Provide the (X, Y) coordinate of the cell's center where the given text is located.  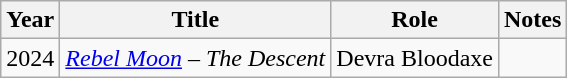
Role (415, 20)
Title (196, 20)
Notes (532, 20)
Devra Bloodaxe (415, 58)
Year (30, 20)
2024 (30, 58)
Rebel Moon – The Descent (196, 58)
